Capture the cell that displays the provided text and extract its (x, y) central coordinate. 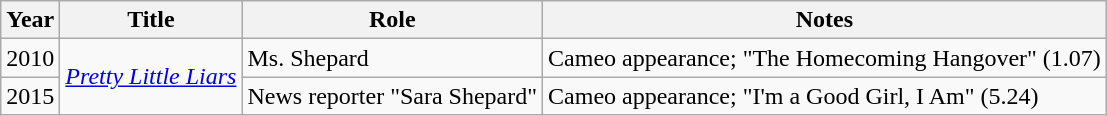
Cameo appearance; "The Homecoming Hangover" (1.07) (825, 58)
News reporter "Sara Shepard" (392, 96)
2015 (30, 96)
Pretty Little Liars (151, 77)
2010 (30, 58)
Year (30, 20)
Cameo appearance; "I'm a Good Girl, I Am" (5.24) (825, 96)
Ms. Shepard (392, 58)
Role (392, 20)
Notes (825, 20)
Title (151, 20)
